Detect which cell encompasses the target text, then output its (x, y) center coordinate. 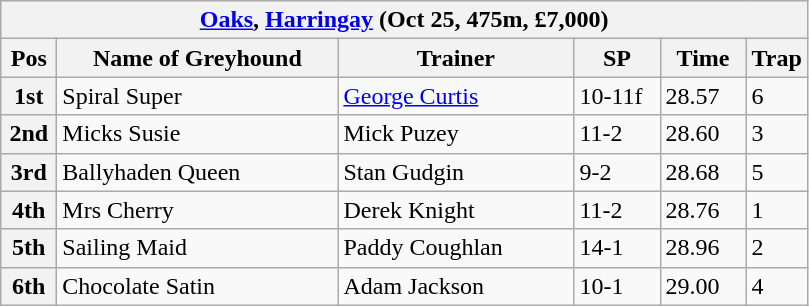
Mick Puzey (456, 134)
28.57 (703, 96)
1 (776, 210)
5 (776, 172)
George Curtis (456, 96)
Oaks, Harringay (Oct 25, 475m, £7,000) (404, 20)
Spiral Super (198, 96)
Time (703, 58)
28.96 (703, 248)
28.68 (703, 172)
28.76 (703, 210)
Micks Susie (198, 134)
28.60 (703, 134)
SP (617, 58)
10-11f (617, 96)
Paddy Coughlan (456, 248)
3 (776, 134)
Adam Jackson (456, 286)
2 (776, 248)
3rd (29, 172)
Trainer (456, 58)
Pos (29, 58)
6 (776, 96)
Name of Greyhound (198, 58)
Chocolate Satin (198, 286)
Sailing Maid (198, 248)
6th (29, 286)
9-2 (617, 172)
10-1 (617, 286)
4 (776, 286)
Ballyhaden Queen (198, 172)
4th (29, 210)
Stan Gudgin (456, 172)
Mrs Cherry (198, 210)
5th (29, 248)
Derek Knight (456, 210)
1st (29, 96)
29.00 (703, 286)
Trap (776, 58)
2nd (29, 134)
14-1 (617, 248)
